Detect which cell encompasses the target text, then output its (x, y) center coordinate. 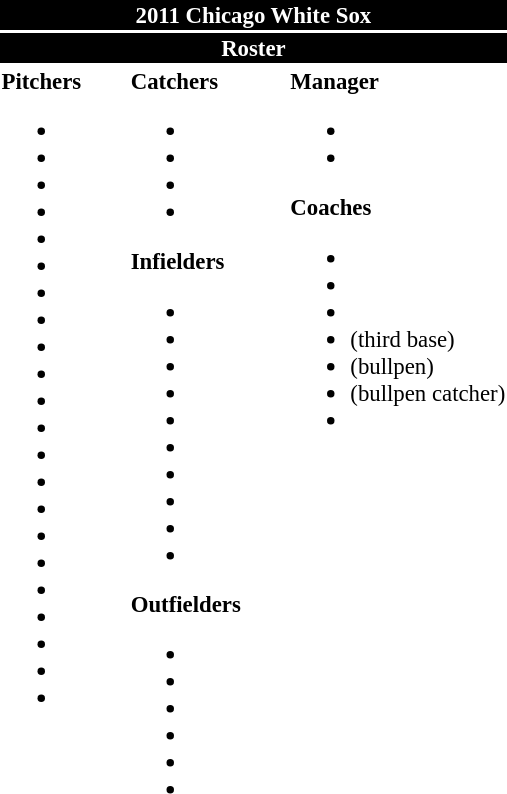
2011 Chicago White Sox (254, 15)
Roster (254, 48)
